Provide the [X, Y] coordinate of the cell's center where the given text is located.  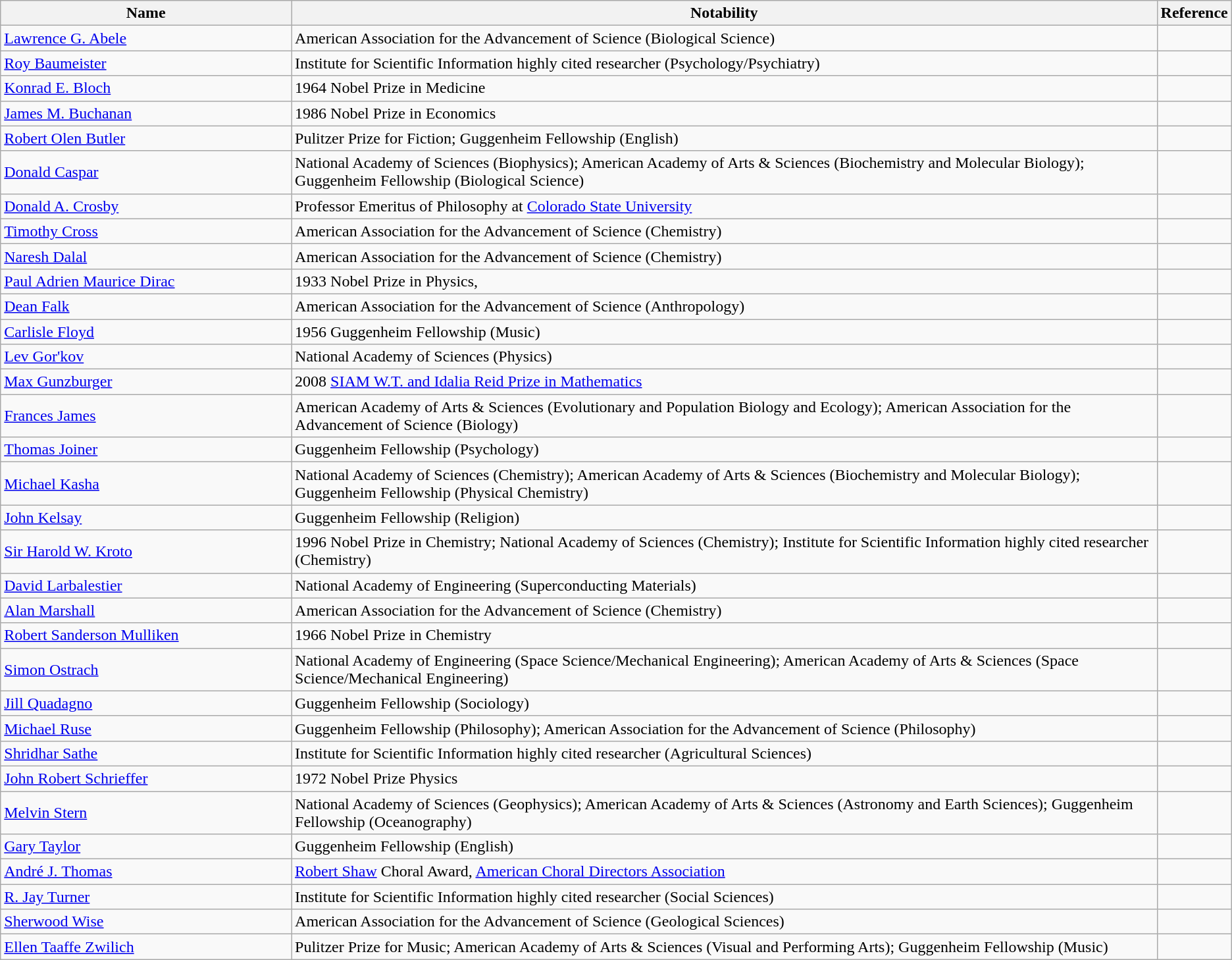
1966 Nobel Prize in Chemistry [725, 635]
Konrad E. Bloch [146, 88]
Sir Harold W. Kroto [146, 552]
American Association for the Advancement of Science (Anthropology) [725, 306]
Ellen Taaffe Zwilich [146, 947]
Guggenheim Fellowship (Sociology) [725, 703]
Gary Taylor [146, 847]
1996 Nobel Prize in Chemistry; National Academy of Sciences (Chemistry); Institute for Scientific Information highly cited researcher (Chemistry) [725, 552]
John Kelsay [146, 518]
Max Gunzburger [146, 382]
Institute for Scientific Information highly cited researcher (Psychology/Psychiatry) [725, 63]
Pulitzer Prize for Fiction; Guggenheim Fellowship (English) [725, 138]
Roy Baumeister [146, 63]
Institute for Scientific Information highly cited researcher (Social Sciences) [725, 897]
Timothy Cross [146, 231]
2008 SIAM W.T. and Idalia Reid Prize in Mathematics [725, 382]
Professor Emeritus of Philosophy at Colorado State University [725, 206]
Alan Marshall [146, 610]
National Academy of Engineering (Superconducting Materials) [725, 585]
André J. Thomas [146, 872]
Name [146, 13]
James M. Buchanan [146, 113]
Michael Ruse [146, 728]
Lawrence G. Abele [146, 38]
Simon Ostrach [146, 669]
American Association for the Advancement of Science (Geological Sciences) [725, 922]
Sherwood Wise [146, 922]
Melvin Stern [146, 813]
Donald Caspar [146, 173]
David Larbalestier [146, 585]
Jill Quadagno [146, 703]
Shridhar Sathe [146, 753]
Frances James [146, 416]
Michael Kasha [146, 483]
National Academy of Engineering (Space Science/Mechanical Engineering); American Academy of Arts & Sciences (Space Science/Mechanical Engineering) [725, 669]
Notability [725, 13]
Thomas Joiner [146, 450]
Guggenheim Fellowship (Psychology) [725, 450]
1964 Nobel Prize in Medicine [725, 88]
Robert Sanderson Mulliken [146, 635]
American Association for the Advancement of Science (Biological Science) [725, 38]
1933 Nobel Prize in Physics, [725, 281]
Dean Falk [146, 306]
Guggenheim Fellowship (Philosophy); American Association for the Advancement of Science (Philosophy) [725, 728]
Carlisle Floyd [146, 331]
Institute for Scientific Information highly cited researcher (Agricultural Sciences) [725, 753]
National Academy of Sciences (Physics) [725, 357]
Robert Shaw Choral Award, American Choral Directors Association [725, 872]
1986 Nobel Prize in Economics [725, 113]
National Academy of Sciences (Geophysics); American Academy of Arts & Sciences (Astronomy and Earth Sciences); Guggenheim Fellowship (Oceanography) [725, 813]
Robert Olen Butler [146, 138]
Donald A. Crosby [146, 206]
Naresh Dalal [146, 256]
Lev Gor'kov [146, 357]
Pulitzer Prize for Music; American Academy of Arts & Sciences (Visual and Performing Arts); Guggenheim Fellowship (Music) [725, 947]
Guggenheim Fellowship (English) [725, 847]
American Academy of Arts & Sciences (Evolutionary and Population Biology and Ecology); American Association for the Advancement of Science (Biology) [725, 416]
John Robert Schrieffer [146, 778]
1972 Nobel Prize Physics [725, 778]
Reference [1194, 13]
Paul Adrien Maurice Dirac [146, 281]
R. Jay Turner [146, 897]
1956 Guggenheim Fellowship (Music) [725, 331]
Guggenheim Fellowship (Religion) [725, 518]
